From the cell containing the given text, extract its center point as (X, Y) coordinate. 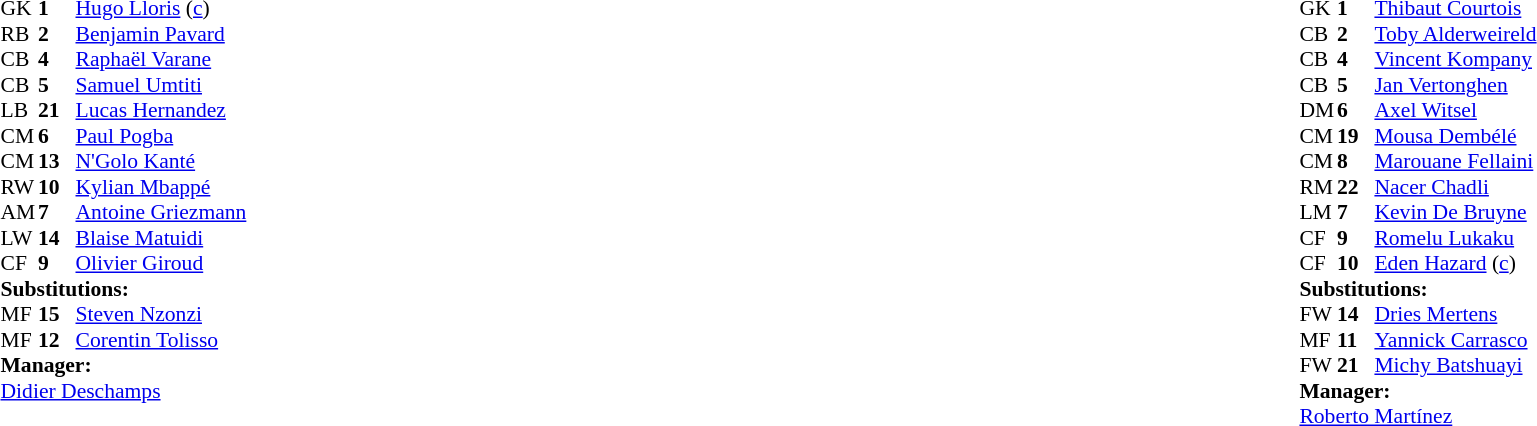
DM (1318, 111)
13 (57, 161)
Marouane Fellaini (1455, 161)
Lucas Hernandez (162, 111)
Corentin Tolisso (162, 340)
Vincent Kompany (1455, 59)
LM (1318, 213)
Yannick Carrasco (1455, 340)
RM (1318, 187)
N'Golo Kanté (162, 161)
15 (57, 315)
12 (57, 340)
Axel Witsel (1455, 111)
Blaise Matuidi (162, 238)
RB (19, 34)
11 (1356, 340)
LW (19, 238)
Romelu Lukaku (1455, 238)
Dries Mertens (1455, 315)
Paul Pogba (162, 136)
19 (1356, 136)
Raphaël Varane (162, 59)
AM (19, 213)
Steven Nzonzi (162, 315)
Kevin De Bruyne (1455, 213)
Toby Alderweireld (1455, 34)
Olivier Giroud (162, 263)
Kylian Mbappé (162, 187)
Michy Batshuayi (1455, 365)
Didier Deschamps (123, 391)
Mousa Dembélé (1455, 136)
Jan Vertonghen (1455, 85)
LB (19, 111)
Benjamin Pavard (162, 34)
RW (19, 187)
Samuel Umtiti (162, 85)
8 (1356, 161)
Nacer Chadli (1455, 187)
Eden Hazard (c) (1455, 263)
Antoine Griezmann (162, 213)
22 (1356, 187)
